For the text-containing cell, return its midpoint in [X, Y] coordinate format. 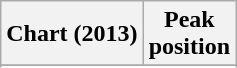
Chart (2013) [72, 34]
Peakposition [189, 34]
